Scan for the cell matching the given text and deliver its (x, y) coordinate at center. 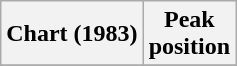
Peak position (189, 34)
Chart (1983) (72, 34)
